Identify which cell holds the provided text, then report its [x, y] central coordinate. 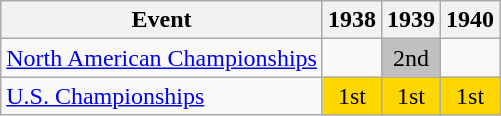
2nd [412, 58]
Event [162, 20]
U.S. Championships [162, 96]
1938 [352, 20]
1939 [412, 20]
North American Championships [162, 58]
1940 [470, 20]
